Capture the cell that displays the provided text and extract its [X, Y] central coordinate. 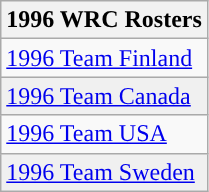
1996 Team Canada [104, 96]
1996 Team Sweden [104, 172]
1996 Team USA [104, 134]
1996 WRC Rosters [104, 20]
1996 Team Finland [104, 58]
